Find where the given text appears and provide that cell's center as (x, y) coordinate. 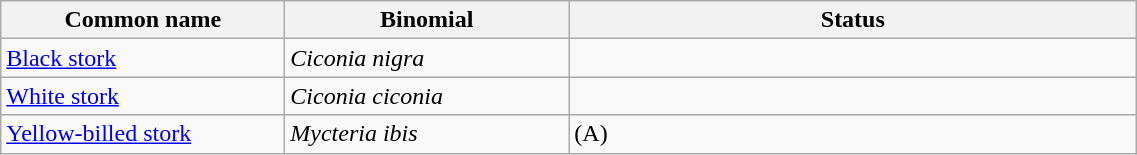
Status (853, 20)
Binomial (427, 20)
Ciconia ciconia (427, 96)
Common name (143, 20)
Black stork (143, 58)
Ciconia nigra (427, 58)
(A) (853, 134)
Mycteria ibis (427, 134)
Yellow-billed stork (143, 134)
White stork (143, 96)
